Identify which cell holds the provided text, then report its [x, y] central coordinate. 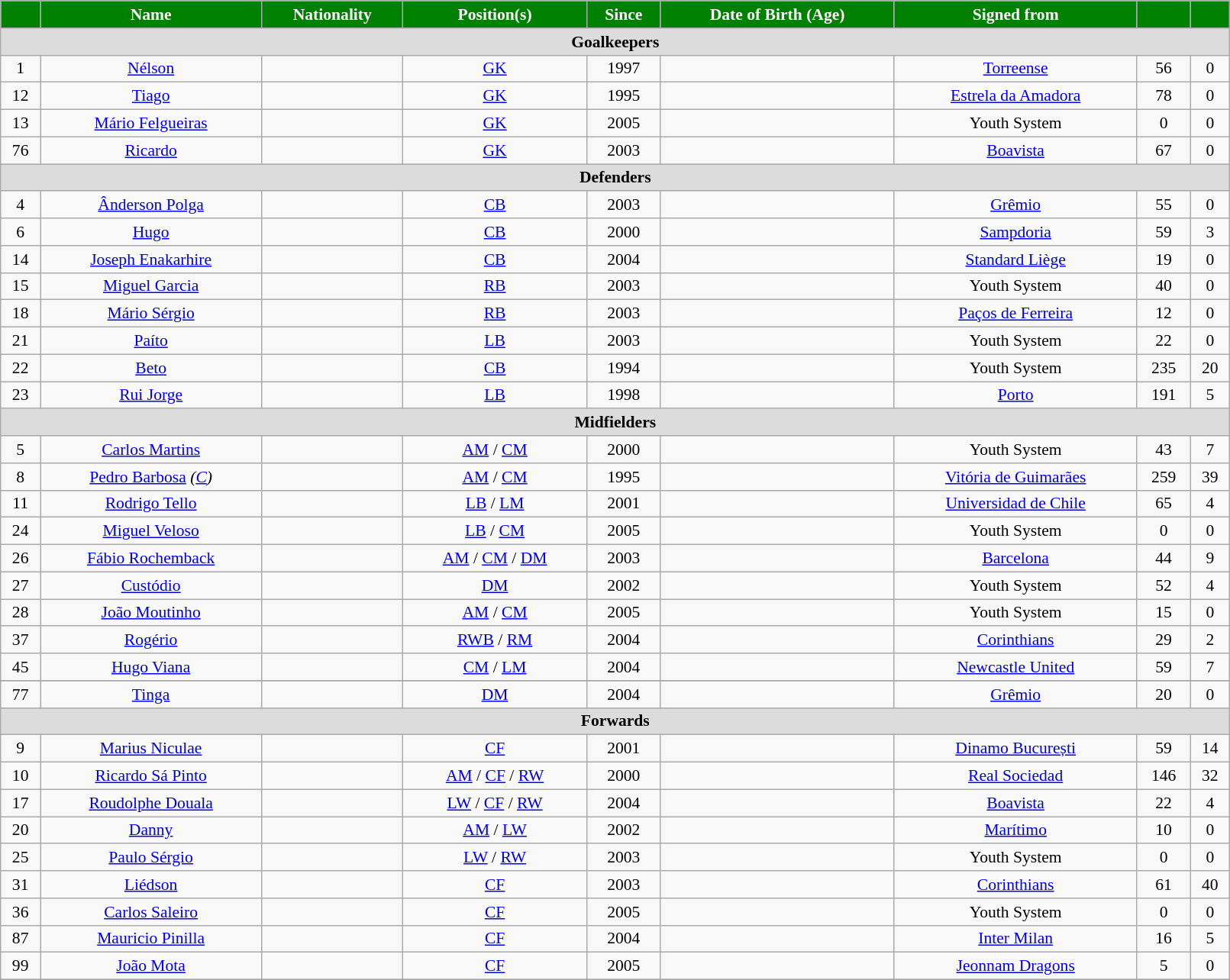
56 [1164, 69]
Paços de Ferreira [1015, 314]
76 [21, 150]
Ricardo [151, 150]
LB / LM [495, 504]
23 [21, 395]
Hugo [151, 232]
99 [21, 966]
Pedro Barbosa (C) [151, 477]
CM / LM [495, 667]
Rodrigo Tello [151, 504]
Marítimo [1015, 830]
45 [21, 667]
87 [21, 939]
Rogério [151, 640]
146 [1164, 776]
AM / CM / DM [495, 559]
6 [21, 232]
16 [1164, 939]
Carlos Martins [151, 450]
Ricardo Sá Pinto [151, 776]
AM / CF / RW [495, 776]
Estrela da Amadora [1015, 96]
11 [21, 504]
Inter Milan [1015, 939]
LB / CM [495, 531]
17 [21, 803]
2 [1210, 640]
13 [21, 124]
Beto [151, 368]
Since [623, 15]
21 [21, 341]
Mário Felgueiras [151, 124]
Name [151, 15]
39 [1210, 477]
João Mota [151, 966]
Miguel Veloso [151, 531]
Signed from [1015, 15]
Nationality [333, 15]
Carlos Saleiro [151, 912]
Tiago [151, 96]
Barcelona [1015, 559]
RWB / RM [495, 640]
28 [21, 613]
61 [1164, 885]
Newcastle United [1015, 667]
Nélson [151, 69]
Paulo Sérgio [151, 858]
25 [21, 858]
LW / RW [495, 858]
Porto [1015, 395]
AM / LW [495, 830]
27 [21, 585]
1 [21, 69]
37 [21, 640]
Ânderson Polga [151, 205]
3 [1210, 232]
Dinamo București [1015, 749]
Tinga [151, 695]
Marius Niculae [151, 749]
Midfielders [615, 423]
Real Sociedad [1015, 776]
77 [21, 695]
24 [21, 531]
235 [1164, 368]
Torreense [1015, 69]
Liédson [151, 885]
29 [1164, 640]
32 [1210, 776]
43 [1164, 450]
191 [1164, 395]
55 [1164, 205]
Universidad de Chile [1015, 504]
52 [1164, 585]
67 [1164, 150]
Goalkeepers [615, 42]
78 [1164, 96]
Position(s) [495, 15]
Vitória de Guimarães [1015, 477]
19 [1164, 260]
Standard Liège [1015, 260]
Joseph Enakarhire [151, 260]
36 [21, 912]
Hugo Viana [151, 667]
Fábio Rochemback [151, 559]
Jeonnam Dragons [1015, 966]
Paíto [151, 341]
44 [1164, 559]
Sampdoria [1015, 232]
Danny [151, 830]
18 [21, 314]
Custódio [151, 585]
65 [1164, 504]
Roudolphe Douala [151, 803]
Rui Jorge [151, 395]
Mário Sérgio [151, 314]
8 [21, 477]
Defenders [615, 178]
Miguel Garcia [151, 286]
Date of Birth (Age) [777, 15]
LW / CF / RW [495, 803]
31 [21, 885]
1997 [623, 69]
Mauricio Pinilla [151, 939]
Forwards [615, 721]
1998 [623, 395]
259 [1164, 477]
João Moutinho [151, 613]
1994 [623, 368]
26 [21, 559]
